Capture the cell that displays the provided text and extract its [x, y] central coordinate. 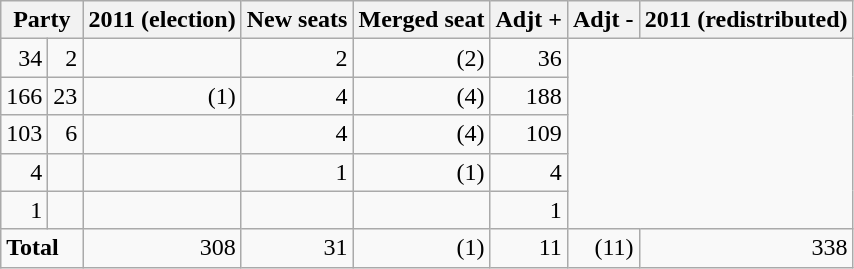
103 [24, 134]
2011 (election) [162, 20]
(11) [603, 248]
166 [24, 96]
188 [528, 96]
New seats [297, 20]
308 [162, 248]
(2) [422, 58]
36 [528, 58]
338 [746, 248]
Adjt + [528, 20]
31 [297, 248]
109 [528, 134]
Party [42, 20]
23 [66, 96]
Merged seat [422, 20]
2011 (redistributed) [746, 20]
34 [24, 58]
Total [42, 248]
Adjt - [603, 20]
6 [66, 134]
11 [528, 248]
